From the cell containing the given text, extract its center point as (X, Y) coordinate. 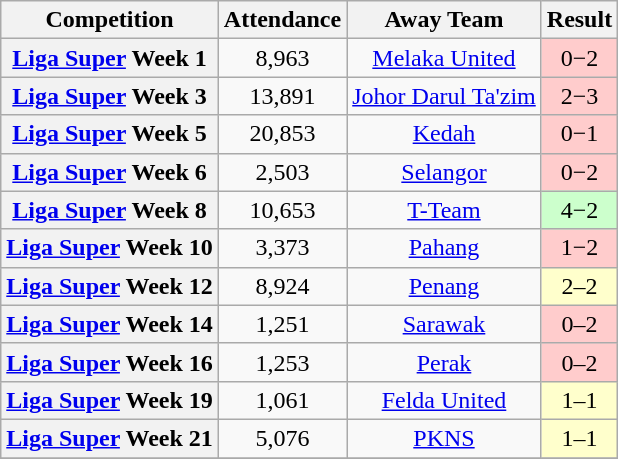
Johor Darul Ta'zim (444, 96)
Liga Super Week 14 (110, 324)
Liga Super Week 10 (110, 248)
Liga Super Week 16 (110, 362)
PKNS (444, 438)
Sarawak (444, 324)
2,503 (282, 172)
3,373 (282, 248)
4−2 (579, 210)
Kedah (444, 134)
8,963 (282, 58)
Penang (444, 286)
10,653 (282, 210)
Liga Super Week 21 (110, 438)
5,076 (282, 438)
Attendance (282, 20)
13,891 (282, 96)
1,061 (282, 400)
Liga Super Week 8 (110, 210)
Away Team (444, 20)
Liga Super Week 3 (110, 96)
Liga Super Week 5 (110, 134)
0−1 (579, 134)
Result (579, 20)
Competition (110, 20)
20,853 (282, 134)
T-Team (444, 210)
Liga Super Week 1 (110, 58)
1−2 (579, 248)
Felda United (444, 400)
Liga Super Week 6 (110, 172)
2–2 (579, 286)
2−3 (579, 96)
Melaka United (444, 58)
Pahang (444, 248)
1,253 (282, 362)
Liga Super Week 19 (110, 400)
Perak (444, 362)
Selangor (444, 172)
8,924 (282, 286)
Liga Super Week 12 (110, 286)
1,251 (282, 324)
